Output the (x, y) coordinate of the center of the cell containing the given text.  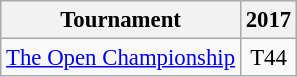
Tournament (121, 20)
T44 (268, 58)
The Open Championship (121, 58)
2017 (268, 20)
